From the cell containing the given text, extract its center point as [x, y] coordinate. 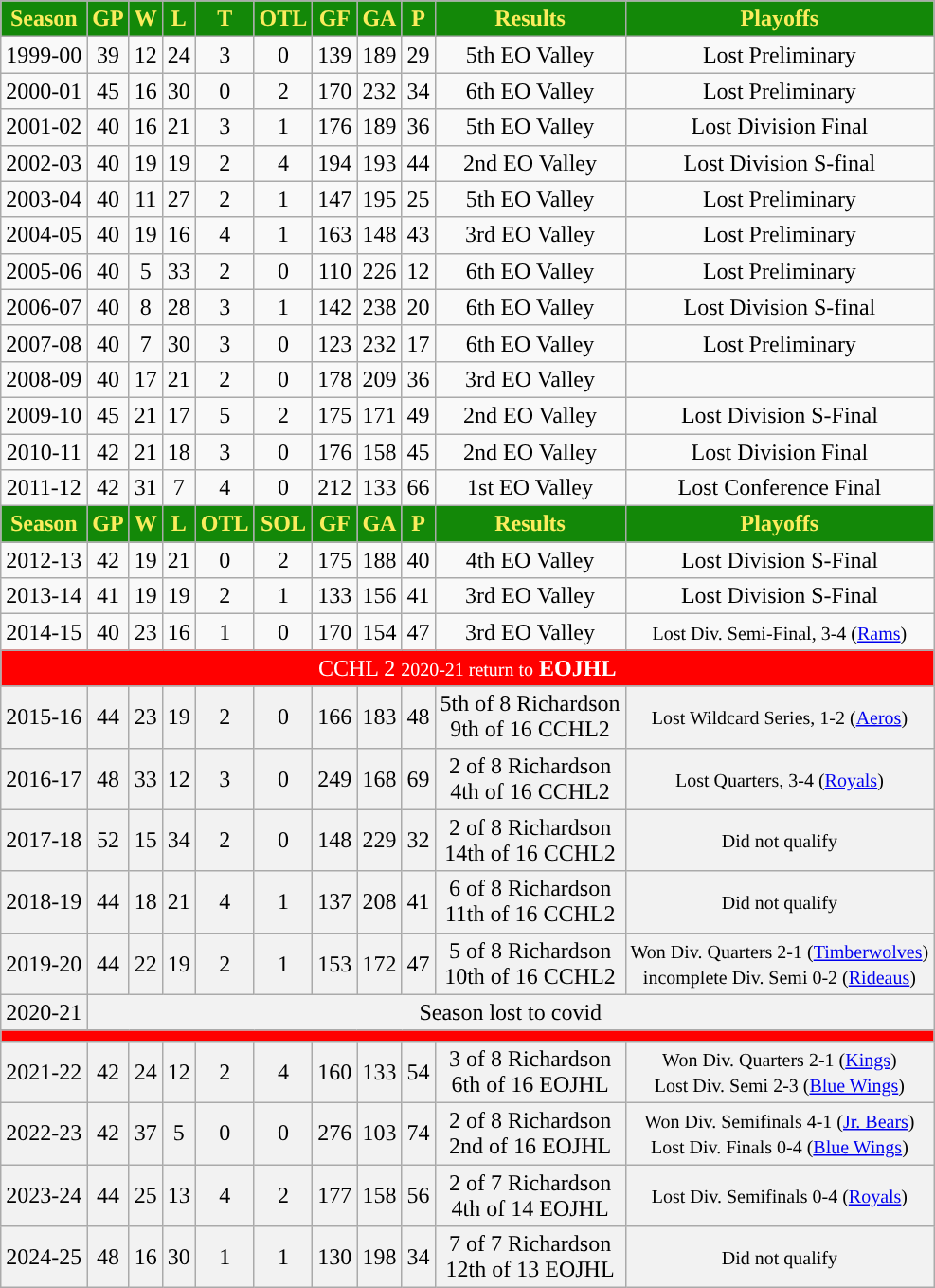
2022-23 [44, 1134]
147 [335, 199]
54 [419, 1071]
Lost Div. Semifinals 0-4 (Royals) [780, 1194]
56 [419, 1194]
2016-17 [44, 779]
163 [335, 235]
2009-10 [44, 415]
2004-05 [44, 235]
209 [379, 379]
226 [379, 271]
172 [379, 963]
156 [379, 596]
160 [335, 1071]
43 [419, 235]
8 [146, 307]
2013-14 [44, 596]
2008-09 [44, 379]
2011-12 [44, 488]
194 [335, 163]
2012-13 [44, 560]
2 of 8 Richardson2nd of 16 EOJHL [530, 1134]
2023-24 [44, 1194]
1999-00 [44, 55]
2002-03 [44, 163]
249 [335, 779]
198 [379, 1257]
52 [108, 840]
Lost Div. Semi-Final, 3-4 (Rams) [780, 632]
28 [178, 307]
66 [419, 488]
2024-25 [44, 1257]
193 [379, 163]
166 [335, 717]
2017-18 [44, 840]
13 [178, 1194]
15 [146, 840]
168 [379, 779]
49 [419, 415]
6 of 8 Richardson11th of 16 CCHL2 [530, 902]
SOL [283, 524]
2010-11 [44, 452]
183 [379, 717]
Won Div. Quarters 2-1 (Timberwolves)incomplete Div. Semi 0-2 (Rideaus) [780, 963]
195 [379, 199]
188 [379, 560]
Lost Quarters, 3-4 (Royals) [780, 779]
2007-08 [44, 343]
154 [379, 632]
11 [146, 199]
29 [419, 55]
5th of 8 Richardson9th of 16 CCHL2 [530, 717]
2014-15 [44, 632]
Lost Conference Final [780, 488]
103 [379, 1134]
3 of 8 Richardson6th of 16 EOJHL [530, 1071]
2019-20 [44, 963]
2018-19 [44, 902]
5 of 8 Richardson10th of 16 CCHL2 [530, 963]
142 [335, 307]
37 [146, 1134]
2 of 8 Richardson14th of 16 CCHL2 [530, 840]
2015-16 [44, 717]
1st EO Valley [530, 488]
4th EO Valley [530, 560]
Season lost to covid [511, 1012]
32 [419, 840]
39 [108, 55]
2 of 8 Richardson4th of 16 CCHL2 [530, 779]
178 [335, 379]
22 [146, 963]
110 [335, 271]
238 [379, 307]
2006-07 [44, 307]
74 [419, 1134]
139 [335, 55]
2020-21 [44, 1012]
27 [178, 199]
171 [379, 415]
69 [419, 779]
2000-01 [44, 91]
2021-22 [44, 1071]
2001-02 [44, 127]
177 [335, 1194]
2003-04 [44, 199]
123 [335, 343]
Lost Wildcard Series, 1-2 (Aeros) [780, 717]
CCHL 2 2020-21 return to EOJHL [468, 668]
212 [335, 488]
276 [335, 1134]
229 [379, 840]
137 [335, 902]
7 of 7 Richardson12th of 13 EOJHL [530, 1257]
153 [335, 963]
Won Div. Semifinals 4-1 (Jr. Bears)Lost Div. Finals 0-4 (Blue Wings) [780, 1134]
208 [379, 902]
2005-06 [44, 271]
T [225, 19]
31 [146, 488]
Won Div. Quarters 2-1 (Kings)Lost Div. Semi 2-3 (Blue Wings) [780, 1071]
20 [419, 307]
130 [335, 1257]
2 of 7 Richardson4th of 14 EOJHL [530, 1194]
